Output the (x, y) coordinate of the center of the cell containing the given text.  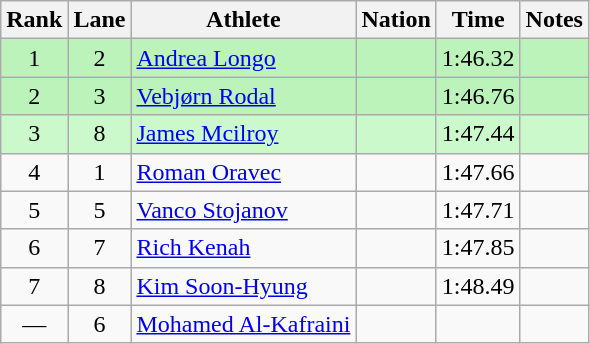
Rich Kenah (244, 248)
— (34, 324)
Rank (34, 20)
Vanco Stojanov (244, 210)
1:47.71 (478, 210)
1:46.76 (478, 96)
James Mcilroy (244, 134)
1:47.85 (478, 248)
4 (34, 172)
Notes (554, 20)
Roman Oravec (244, 172)
1:47.44 (478, 134)
Mohamed Al-Kafraini (244, 324)
Andrea Longo (244, 58)
Nation (396, 20)
Kim Soon-Hyung (244, 286)
1:47.66 (478, 172)
1:46.32 (478, 58)
1:48.49 (478, 286)
Lane (100, 20)
Athlete (244, 20)
Time (478, 20)
Vebjørn Rodal (244, 96)
